Scan for the cell matching the given text and deliver its [x, y] coordinate at center. 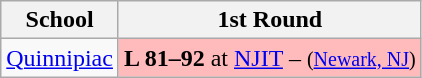
Quinnipiac [60, 58]
L 81–92 at NJIT – (Newark, NJ) [270, 58]
1st Round [270, 20]
School [60, 20]
